Return (x, y) of the center of cell containing provided text 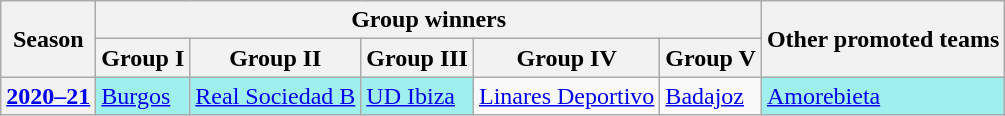
Group winners (429, 20)
Group III (418, 58)
Group V (711, 58)
Group I (143, 58)
Amorebieta (882, 96)
Real Sociedad B (276, 96)
Group II (276, 58)
Burgos (143, 96)
Season (48, 39)
Linares Deportivo (566, 96)
Group IV (566, 58)
Other promoted teams (882, 39)
2020–21 (48, 96)
UD Ibiza (418, 96)
Badajoz (711, 96)
